Output the (x, y) coordinate of the center of the cell containing the given text.  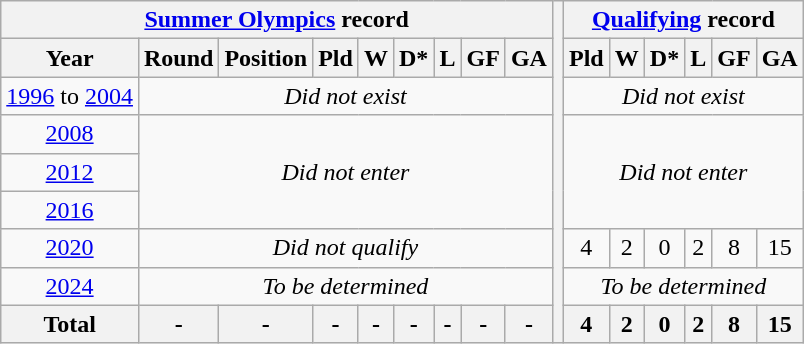
2024 (70, 286)
Summer Olympics record (277, 20)
2012 (70, 172)
Round (178, 58)
Position (266, 58)
Total (70, 324)
2020 (70, 248)
2008 (70, 134)
Did not qualify (345, 248)
2016 (70, 210)
Year (70, 58)
Qualifying record (683, 20)
1996 to 2004 (70, 96)
